Extract the [x, y] coordinate from the center of the cell holding the provided text.  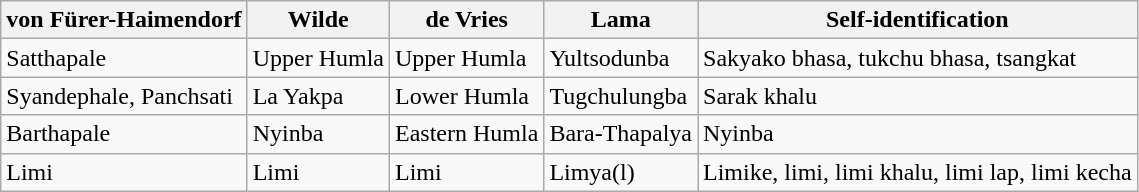
Self-identification [918, 20]
von Fürer-Haimendorf [124, 20]
Wilde [318, 20]
Barthapale [124, 134]
Lama [621, 20]
Bara-Thapalya [621, 134]
Sakyako bhasa, tukchu bhasa, tsangkat [918, 58]
Syandephale, Panchsati [124, 96]
Eastern Humla [466, 134]
Sarak khalu [918, 96]
Tugchulungba [621, 96]
Lower Humla [466, 96]
de Vries [466, 20]
La Yakpa [318, 96]
Limike, limi, limi khalu, limi lap, limi kecha [918, 172]
Satthapale [124, 58]
Limya(l) [621, 172]
Yultsodunba [621, 58]
